Capture the cell that displays the provided text and extract its [x, y] central coordinate. 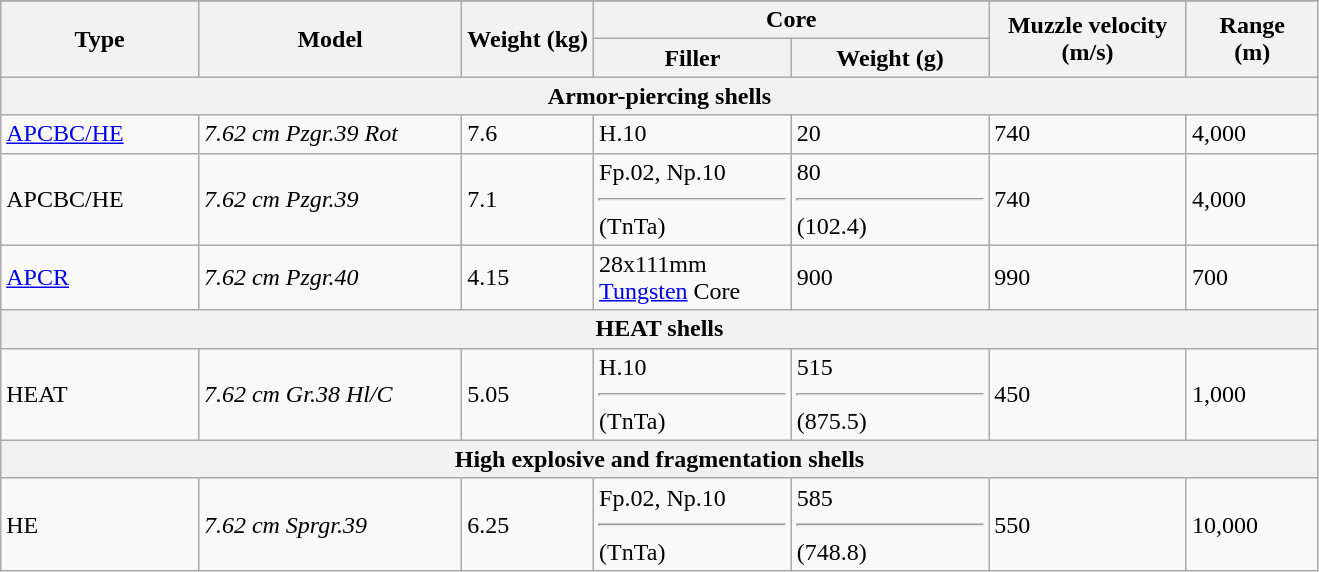
700 [1252, 278]
515(875.5) [890, 394]
HEAT shells [660, 329]
5.05 [528, 394]
HEAT [100, 394]
450 [1088, 394]
HE [100, 524]
20 [890, 134]
1,000 [1252, 394]
Weight (g) [890, 58]
Core [792, 20]
7.62 cm Pzgr.39 [330, 199]
Filler [693, 58]
7.1 [528, 199]
585(748.8) [890, 524]
550 [1088, 524]
H.10 [693, 134]
28x111mmTungsten Core [693, 278]
10,000 [1252, 524]
APCR [100, 278]
7.62 cm Pzgr.39 Rot [330, 134]
4.15 [528, 278]
H.10(TnTa) [693, 394]
990 [1088, 278]
Weight (kg) [528, 39]
High explosive and fragmentation shells [660, 459]
7.62 cm Pzgr.40 [330, 278]
80(102.4) [890, 199]
Model [330, 39]
Muzzle velocity(m/s) [1088, 39]
6.25 [528, 524]
7.62 cm Sprgr.39 [330, 524]
Type [100, 39]
Armor-piercing shells [660, 96]
Range(m) [1252, 39]
7.62 cm Gr.38 Hl/С [330, 394]
7.6 [528, 134]
900 [890, 278]
